Capture the cell that displays the provided text and extract its (X, Y) central coordinate. 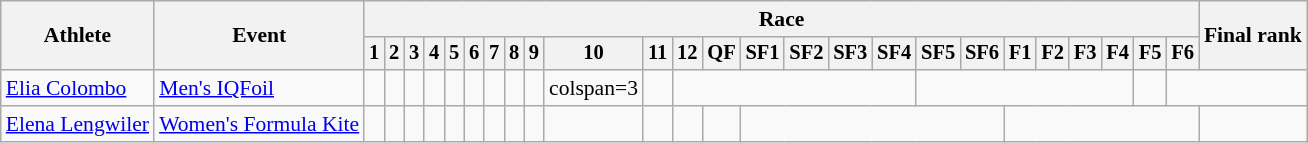
5 (454, 54)
Event (259, 36)
F3 (1085, 54)
10 (594, 54)
SF5 (938, 54)
Women's Formula Kite (259, 124)
12 (687, 54)
SF4 (894, 54)
F4 (1117, 54)
F1 (1020, 54)
SF6 (982, 54)
SF3 (850, 54)
colspan=3 (594, 88)
Elena Lengwiler (78, 124)
QF (721, 54)
Final rank (1253, 36)
4 (434, 54)
SF1 (763, 54)
7 (494, 54)
11 (658, 54)
Elia Colombo (78, 88)
2 (394, 54)
Race (782, 19)
F2 (1052, 54)
F5 (1150, 54)
8 (514, 54)
SF2 (806, 54)
F6 (1182, 54)
9 (534, 54)
6 (474, 54)
3 (414, 54)
1 (374, 54)
Men's IQFoil (259, 88)
Athlete (78, 36)
